Identify which cell holds the provided text, then report its [x, y] central coordinate. 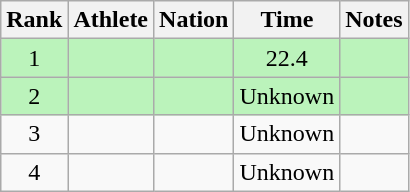
3 [34, 134]
Notes [374, 20]
Rank [34, 20]
22.4 [287, 58]
Nation [194, 20]
2 [34, 96]
Time [287, 20]
Athlete [111, 20]
1 [34, 58]
4 [34, 172]
